Scan for the cell matching the given text and deliver its [X, Y] coordinate at center. 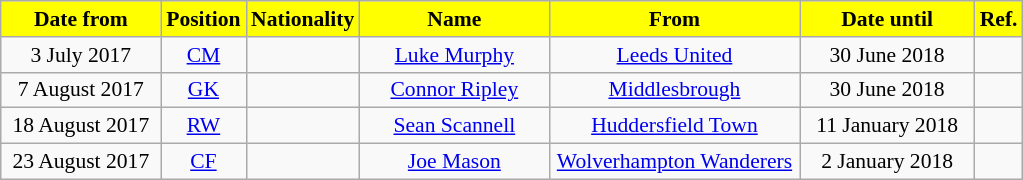
Date until [888, 19]
Connor Ripley [454, 90]
Middlesbrough [674, 90]
Huddersfield Town [674, 126]
2 January 2018 [888, 162]
RW [204, 126]
Joe Mason [454, 162]
11 January 2018 [888, 126]
Date from [81, 19]
18 August 2017 [81, 126]
CM [204, 55]
GK [204, 90]
Luke Murphy [454, 55]
Name [454, 19]
From [674, 19]
Nationality [302, 19]
Ref. [999, 19]
CF [204, 162]
Leeds United [674, 55]
7 August 2017 [81, 90]
Wolverhampton Wanderers [674, 162]
3 July 2017 [81, 55]
23 August 2017 [81, 162]
Position [204, 19]
Sean Scannell [454, 126]
